Identify which cell holds the provided text, then report its (x, y) central coordinate. 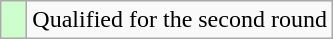
Qualified for the second round (180, 20)
